Search for the cell housing the specified text and yield its (x, y) center coordinate. 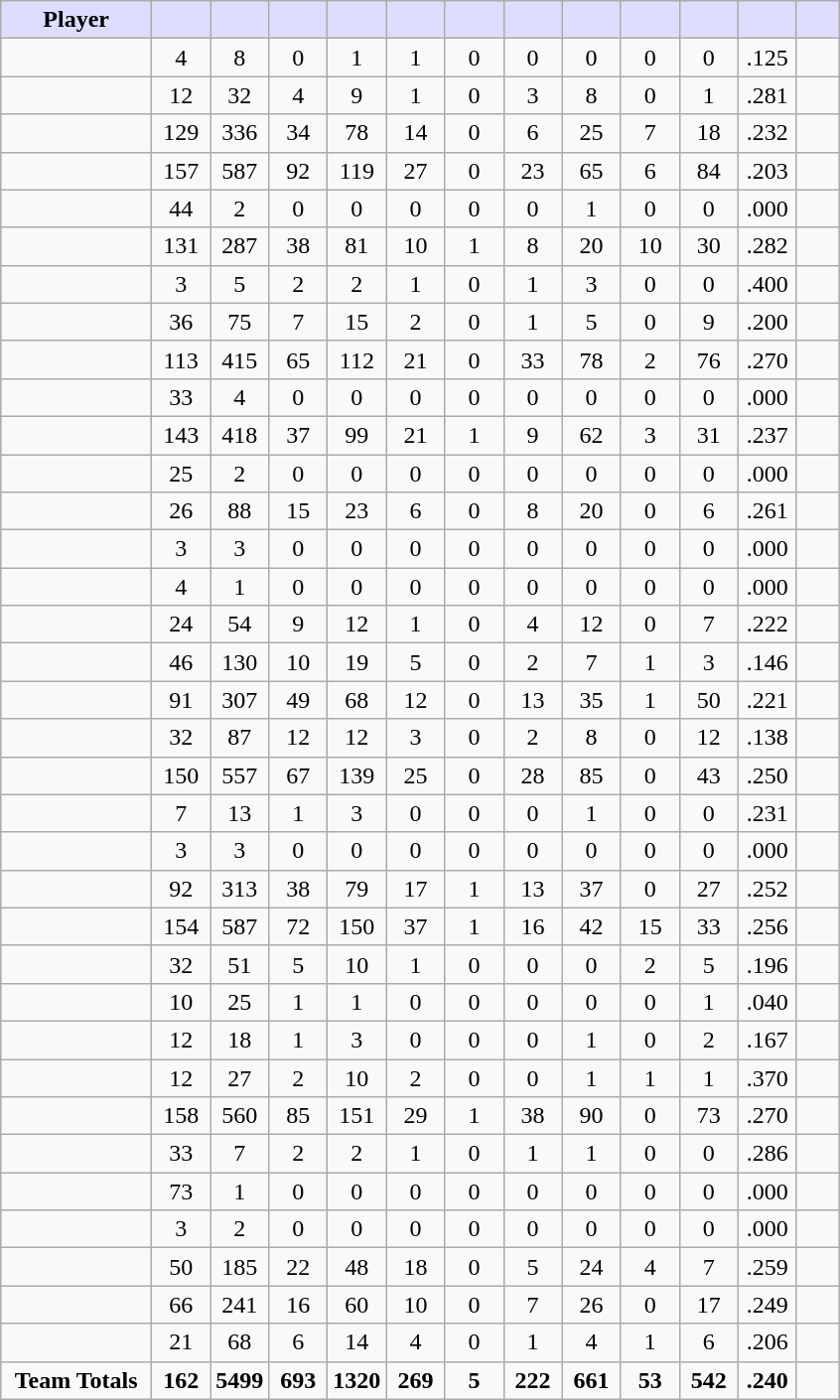
158 (181, 1116)
.221 (767, 700)
.252 (767, 889)
43 (709, 775)
28 (532, 775)
.232 (767, 133)
60 (357, 1305)
151 (357, 1116)
90 (592, 1116)
Team Totals (76, 1380)
313 (240, 889)
44 (181, 209)
22 (298, 1267)
130 (240, 662)
113 (181, 359)
.249 (767, 1305)
46 (181, 662)
81 (357, 246)
.040 (767, 1002)
.282 (767, 246)
67 (298, 775)
87 (240, 738)
.240 (767, 1380)
.200 (767, 322)
415 (240, 359)
36 (181, 322)
.167 (767, 1040)
.286 (767, 1154)
139 (357, 775)
157 (181, 171)
287 (240, 246)
72 (298, 926)
560 (240, 1116)
53 (649, 1380)
48 (357, 1267)
.237 (767, 435)
.206 (767, 1342)
693 (298, 1380)
.146 (767, 662)
.196 (767, 964)
557 (240, 775)
51 (240, 964)
62 (592, 435)
66 (181, 1305)
91 (181, 700)
131 (181, 246)
5499 (240, 1380)
542 (709, 1380)
222 (532, 1380)
.400 (767, 284)
49 (298, 700)
.370 (767, 1077)
112 (357, 359)
76 (709, 359)
1320 (357, 1380)
.138 (767, 738)
29 (415, 1116)
.281 (767, 95)
88 (240, 511)
119 (357, 171)
185 (240, 1267)
31 (709, 435)
154 (181, 926)
.231 (767, 813)
143 (181, 435)
.261 (767, 511)
129 (181, 133)
19 (357, 662)
.250 (767, 775)
30 (709, 246)
.256 (767, 926)
307 (240, 700)
.222 (767, 625)
661 (592, 1380)
79 (357, 889)
34 (298, 133)
269 (415, 1380)
.259 (767, 1267)
Player (76, 20)
35 (592, 700)
241 (240, 1305)
84 (709, 171)
75 (240, 322)
42 (592, 926)
418 (240, 435)
54 (240, 625)
99 (357, 435)
336 (240, 133)
162 (181, 1380)
.125 (767, 58)
.203 (767, 171)
